Search for the cell housing the specified text and yield its (x, y) center coordinate. 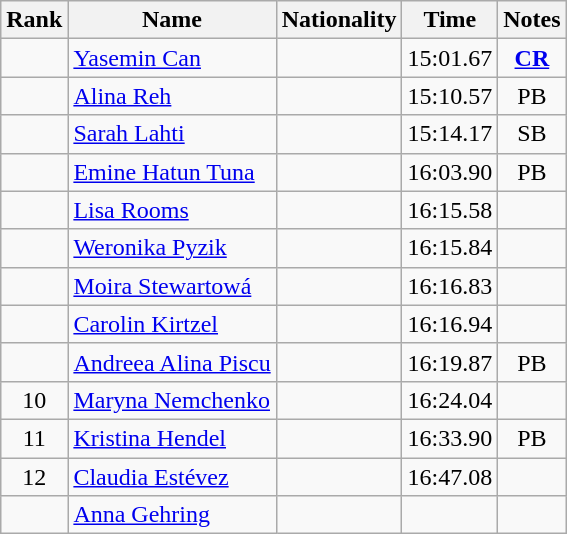
Andreea Alina Piscu (172, 362)
15:01.67 (450, 58)
Claudia Estévez (172, 477)
SB (532, 134)
Name (172, 20)
Alina Reh (172, 96)
Moira Stewartowá (172, 286)
Rank (34, 20)
16:19.87 (450, 362)
Nationality (339, 20)
16:15.84 (450, 248)
10 (34, 400)
Lisa Rooms (172, 210)
Sarah Lahti (172, 134)
16:16.83 (450, 286)
Yasemin Can (172, 58)
16:15.58 (450, 210)
Emine Hatun Tuna (172, 172)
11 (34, 438)
16:03.90 (450, 172)
15:10.57 (450, 96)
15:14.17 (450, 134)
16:24.04 (450, 400)
Maryna Nemchenko (172, 400)
CR (532, 58)
Time (450, 20)
Notes (532, 20)
Carolin Kirtzel (172, 324)
Weronika Pyzik (172, 248)
Kristina Hendel (172, 438)
Anna Gehring (172, 515)
12 (34, 477)
16:33.90 (450, 438)
16:47.08 (450, 477)
16:16.94 (450, 324)
